Pinpoint the cell where the given text exists, returning its (x, y) midpoint coordinate. 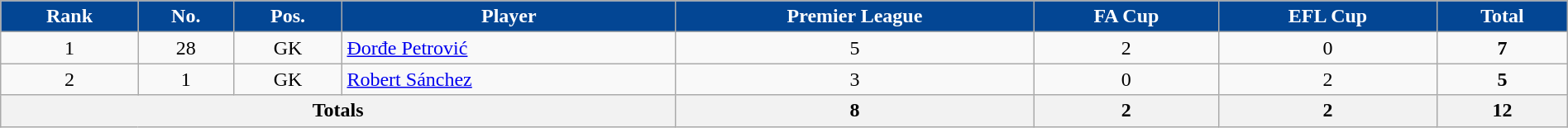
7 (1503, 48)
Rank (69, 17)
Đorđe Petrović (509, 48)
3 (855, 79)
No. (185, 17)
Totals (338, 111)
Player (509, 17)
28 (185, 48)
EFL Cup (1327, 17)
Pos. (288, 17)
Robert Sánchez (509, 79)
8 (855, 111)
Premier League (855, 17)
Total (1503, 17)
12 (1503, 111)
FA Cup (1126, 17)
